From the cell containing the given text, extract its center point as (X, Y) coordinate. 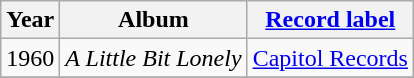
A Little Bit Lonely (154, 58)
Capitol Records (330, 58)
Year (30, 20)
Album (154, 20)
Record label (330, 20)
1960 (30, 58)
